Return the (X, Y) coordinate for the center point of the cell that contains the specified text.  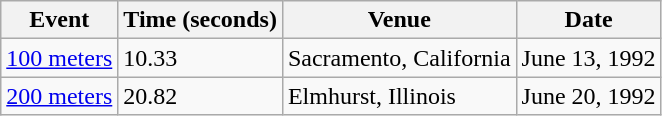
100 meters (60, 58)
Sacramento, California (399, 58)
June 20, 1992 (588, 96)
Event (60, 20)
Time (seconds) (200, 20)
200 meters (60, 96)
Elmhurst, Illinois (399, 96)
Venue (399, 20)
20.82 (200, 96)
Date (588, 20)
June 13, 1992 (588, 58)
10.33 (200, 58)
